Extract the [X, Y] coordinate from the center of the cell holding the provided text.  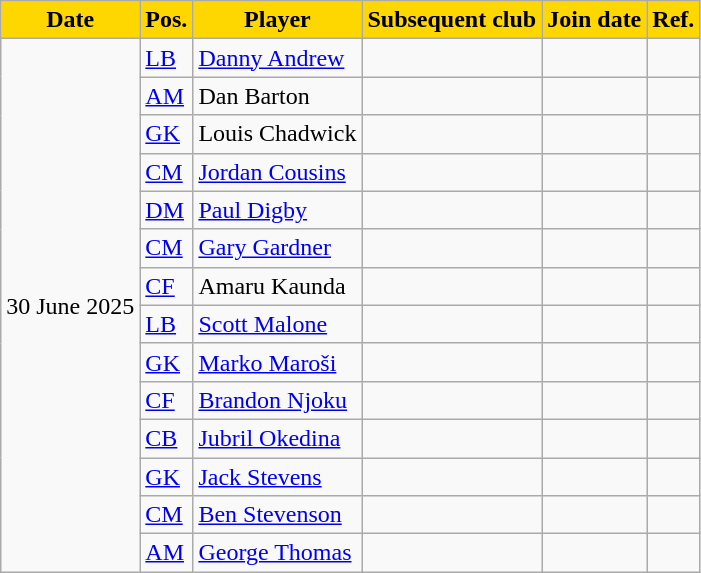
Subsequent club [452, 20]
Louis Chadwick [278, 134]
Paul Digby [278, 210]
Ref. [674, 20]
Date [70, 20]
Jubril Okedina [278, 438]
George Thomas [278, 553]
Scott Malone [278, 324]
Join date [594, 20]
Marko Maroši [278, 362]
Gary Gardner [278, 248]
30 June 2025 [70, 306]
Amaru Kaunda [278, 286]
Jack Stevens [278, 477]
Danny Andrew [278, 58]
Jordan Cousins [278, 172]
Pos. [166, 20]
DM [166, 210]
Brandon Njoku [278, 400]
CB [166, 438]
Dan Barton [278, 96]
Player [278, 20]
Ben Stevenson [278, 515]
